Pinpoint the cell where the given text exists, returning its (X, Y) midpoint coordinate. 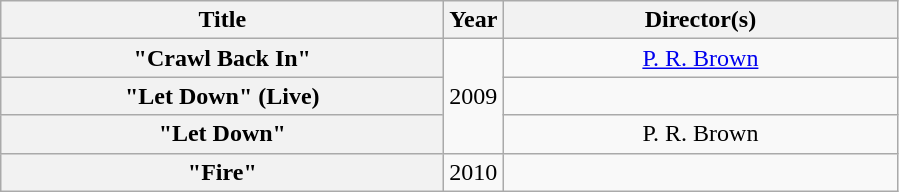
"Fire" (222, 172)
Title (222, 20)
2010 (474, 172)
2009 (474, 96)
"Let Down" (Live) (222, 96)
Director(s) (700, 20)
Year (474, 20)
"Crawl Back In" (222, 58)
"Let Down" (222, 134)
